Extract the (x, y) coordinate from the center of the cell holding the provided text.  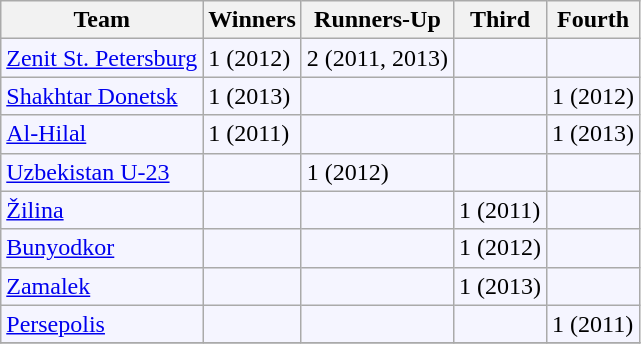
Fourth (594, 20)
Žilina (102, 210)
Team (102, 20)
2 (2011, 2013) (377, 58)
Persepolis (102, 324)
Al-Hilal (102, 134)
Bunyodkor (102, 248)
Runners-Up (377, 20)
Third (500, 20)
Shakhtar Donetsk (102, 96)
Winners (252, 20)
Uzbekistan U-23 (102, 172)
Zenit St. Petersburg (102, 58)
Zamalek (102, 286)
